From the cell containing the given text, extract its center point as [X, Y] coordinate. 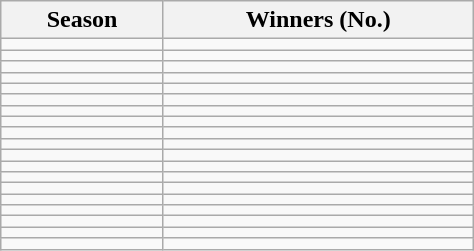
Season [82, 20]
Winners (No.) [318, 20]
